Capture the cell that displays the provided text and extract its [x, y] central coordinate. 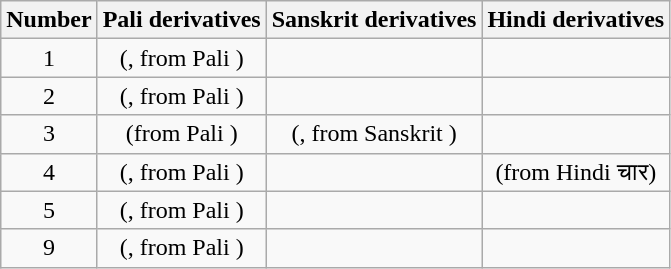
2 [49, 96]
(from Pali ) [182, 134]
4 [49, 172]
3 [49, 134]
Hindi derivatives [576, 20]
1 [49, 58]
5 [49, 210]
Sanskrit derivatives [374, 20]
(, from Sanskrit ) [374, 134]
(from Hindi चार) [576, 172]
9 [49, 248]
Number [49, 20]
Pali derivatives [182, 20]
